Locate the cell with the specified text and output its (X, Y) center coordinate. 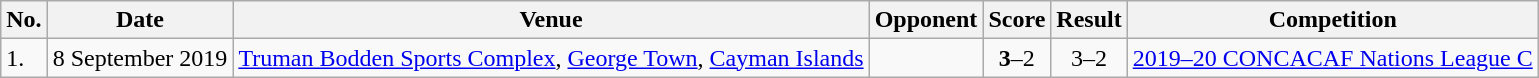
1. (24, 58)
Venue (551, 20)
Opponent (926, 20)
No. (24, 20)
8 September 2019 (140, 58)
Date (140, 20)
Score (1017, 20)
2019–20 CONCACAF Nations League C (1332, 58)
Competition (1332, 20)
Result (1089, 20)
Truman Bodden Sports Complex, George Town, Cayman Islands (551, 58)
